Scan for the cell matching the given text and deliver its (X, Y) coordinate at center. 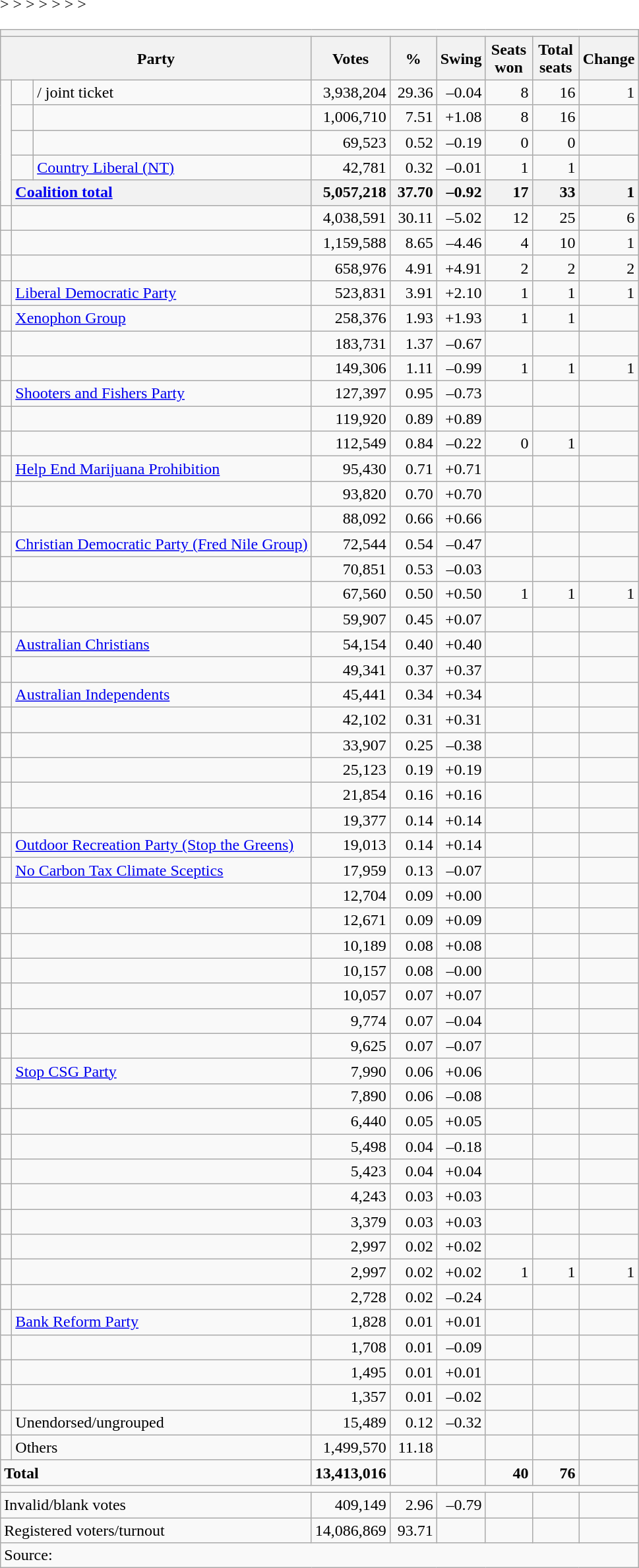
Australian Independents (162, 694)
–0.09 (461, 1347)
72,544 (351, 544)
42,102 (351, 719)
+0.09 (461, 920)
76 (555, 1472)
+0.89 (461, 419)
6,440 (351, 1121)
+0.40 (461, 644)
–0.19 (461, 142)
–0.01 (461, 167)
Bank Reform Party (162, 1322)
19,013 (351, 845)
–0.99 (461, 369)
No Carbon Tax Climate Sceptics (162, 870)
42,781 (351, 167)
–0.03 (461, 569)
10,189 (351, 946)
25,123 (351, 770)
69,523 (351, 142)
Liberal Democratic Party (162, 293)
10 (555, 243)
+0.00 (461, 895)
88,092 (351, 519)
95,430 (351, 469)
0.16 (413, 795)
59,907 (351, 619)
523,831 (351, 293)
112,549 (351, 444)
33,907 (351, 744)
1,828 (351, 1322)
–0.79 (461, 1505)
0.34 (413, 694)
67,560 (351, 594)
Xenophon Group (162, 318)
+0.16 (461, 795)
–0.24 (461, 1297)
0.37 (413, 669)
12 (509, 218)
8.65 (413, 243)
0.71 (413, 469)
0.54 (413, 544)
0.05 (413, 1121)
0.40 (413, 644)
+0.37 (461, 669)
1,357 (351, 1397)
Source: (319, 1555)
127,397 (351, 394)
40 (509, 1472)
1,495 (351, 1372)
5,057,218 (351, 193)
13,413,016 (351, 1472)
–0.47 (461, 544)
45,441 (351, 694)
Country Liberal (NT) (173, 167)
11.18 (413, 1447)
/ joint ticket (173, 92)
0.53 (413, 569)
+0.66 (461, 519)
93.71 (413, 1530)
Total seats (555, 58)
+4.91 (461, 268)
0.95 (413, 394)
–0.67 (461, 344)
Unendorsed/ungrouped (162, 1422)
30.11 (413, 218)
0.70 (413, 494)
2,728 (351, 1297)
9,774 (351, 1021)
7.51 (413, 117)
+1.08 (461, 117)
Coalition total (162, 193)
1.37 (413, 344)
–0.18 (461, 1147)
–0.22 (461, 444)
0.19 (413, 770)
Outdoor Recreation Party (Stop the Greens) (162, 845)
0.31 (413, 719)
7,890 (351, 1096)
Stop CSG Party (162, 1071)
Invalid/blank votes (156, 1505)
+1.93 (461, 318)
5,498 (351, 1147)
+2.10 (461, 293)
+0.19 (461, 770)
–0.00 (461, 971)
409,149 (351, 1505)
+0.70 (461, 494)
0.66 (413, 519)
0.12 (413, 1422)
+0.05 (461, 1121)
–0.32 (461, 1422)
Party (156, 58)
149,306 (351, 369)
Help End Marijuana Prohibition (162, 469)
93,820 (351, 494)
Seats won (509, 58)
3,379 (351, 1222)
10,057 (351, 996)
4,038,591 (351, 218)
+0.50 (461, 594)
14,086,869 (351, 1530)
Total (156, 1472)
+0.34 (461, 694)
0.13 (413, 870)
10,157 (351, 971)
Australian Christians (162, 644)
5,423 (351, 1172)
17 (509, 193)
119,920 (351, 419)
258,376 (351, 318)
2.96 (413, 1505)
–0.02 (461, 1397)
12,704 (351, 895)
Christian Democratic Party (Fred Nile Group) (162, 544)
Shooters and Fishers Party (162, 394)
0.52 (413, 142)
3.91 (413, 293)
49,341 (351, 669)
9,625 (351, 1046)
70,851 (351, 569)
1,159,588 (351, 243)
–0.08 (461, 1096)
+0.31 (461, 719)
Change (609, 58)
1.93 (413, 318)
+0.71 (461, 469)
Swing (461, 58)
17,959 (351, 870)
0.50 (413, 594)
–0.38 (461, 744)
6 (609, 218)
33 (555, 193)
658,976 (351, 268)
% (413, 58)
37.70 (413, 193)
7,990 (351, 1071)
0.25 (413, 744)
Others (162, 1447)
0.45 (413, 619)
–0.73 (461, 394)
19,377 (351, 820)
1,708 (351, 1347)
12,671 (351, 920)
4 (509, 243)
21,854 (351, 795)
15,489 (351, 1422)
–4.46 (461, 243)
4,243 (351, 1197)
Registered voters/turnout (156, 1530)
Votes (351, 58)
0.84 (413, 444)
+0.04 (461, 1172)
54,154 (351, 644)
+0.08 (461, 946)
183,731 (351, 344)
3,938,204 (351, 92)
–0.92 (461, 193)
–5.02 (461, 218)
1,006,710 (351, 117)
1,499,570 (351, 1447)
25 (555, 218)
29.36 (413, 92)
+0.06 (461, 1071)
4.91 (413, 268)
1.11 (413, 369)
0.32 (413, 167)
0.89 (413, 419)
